Search for the cell housing the specified text and yield its [x, y] center coordinate. 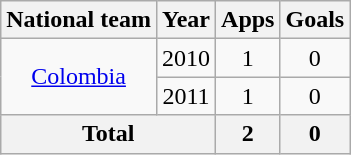
2011 [186, 96]
Total [108, 134]
Goals [315, 20]
Apps [248, 20]
Year [186, 20]
2 [248, 134]
2010 [186, 58]
National team [79, 20]
Colombia [79, 77]
